Pinpoint the cell where the given text exists, returning its (X, Y) midpoint coordinate. 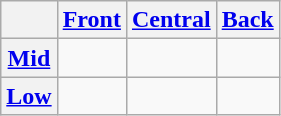
Back (248, 20)
Mid (29, 58)
Front (92, 20)
Low (29, 96)
Central (171, 20)
